Find where the given text appears and provide that cell's center as (X, Y) coordinate. 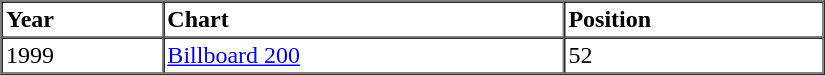
Year (82, 20)
Position (694, 20)
52 (694, 56)
Chart (364, 20)
Billboard 200 (364, 56)
1999 (82, 56)
